Return [X, Y] of the center of cell containing provided text 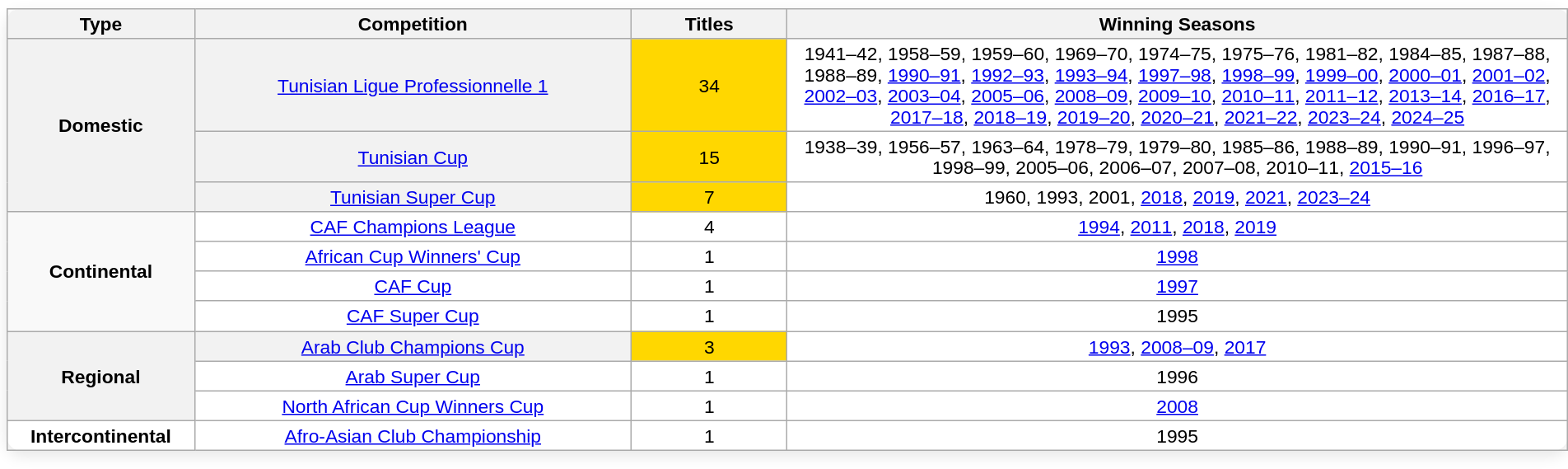
1997 [1178, 287]
1960, 1993, 2001, 2018, 2019, 2021, 2023–24 [1178, 197]
2008 [1178, 406]
Continental [100, 271]
Competition [413, 24]
Regional [100, 376]
Intercontinental [100, 435]
CAF Champions League [413, 227]
15 [710, 157]
Afro-Asian Club Championship [413, 435]
1938–39, 1956–57, 1963–64, 1978–79, 1979–80, 1985–86, 1988–89, 1990–91, 1996–97, 1998–99, 2005–06, 2006–07, 2007–08, 2010–11, 2015–16 [1178, 157]
Arab Club Champions Cup [413, 346]
7 [710, 197]
Type [100, 24]
North African Cup Winners Cup [413, 406]
3 [710, 346]
Tunisian Super Cup [413, 197]
34 [710, 86]
1993, 2008–09, 2017 [1178, 346]
Winning Seasons [1178, 24]
1996 [1178, 376]
CAF Super Cup [413, 317]
CAF Cup [413, 287]
Arab Super Cup [413, 376]
1994, 2011, 2018, 2019 [1178, 227]
1998 [1178, 256]
4 [710, 227]
Tunisian Cup [413, 157]
Domestic [100, 125]
African Cup Winners' Cup [413, 256]
Tunisian Ligue Professionnelle 1 [413, 86]
Titles [710, 24]
